Determine the [x, y] coordinate at the center of the cell enclosing the given text.  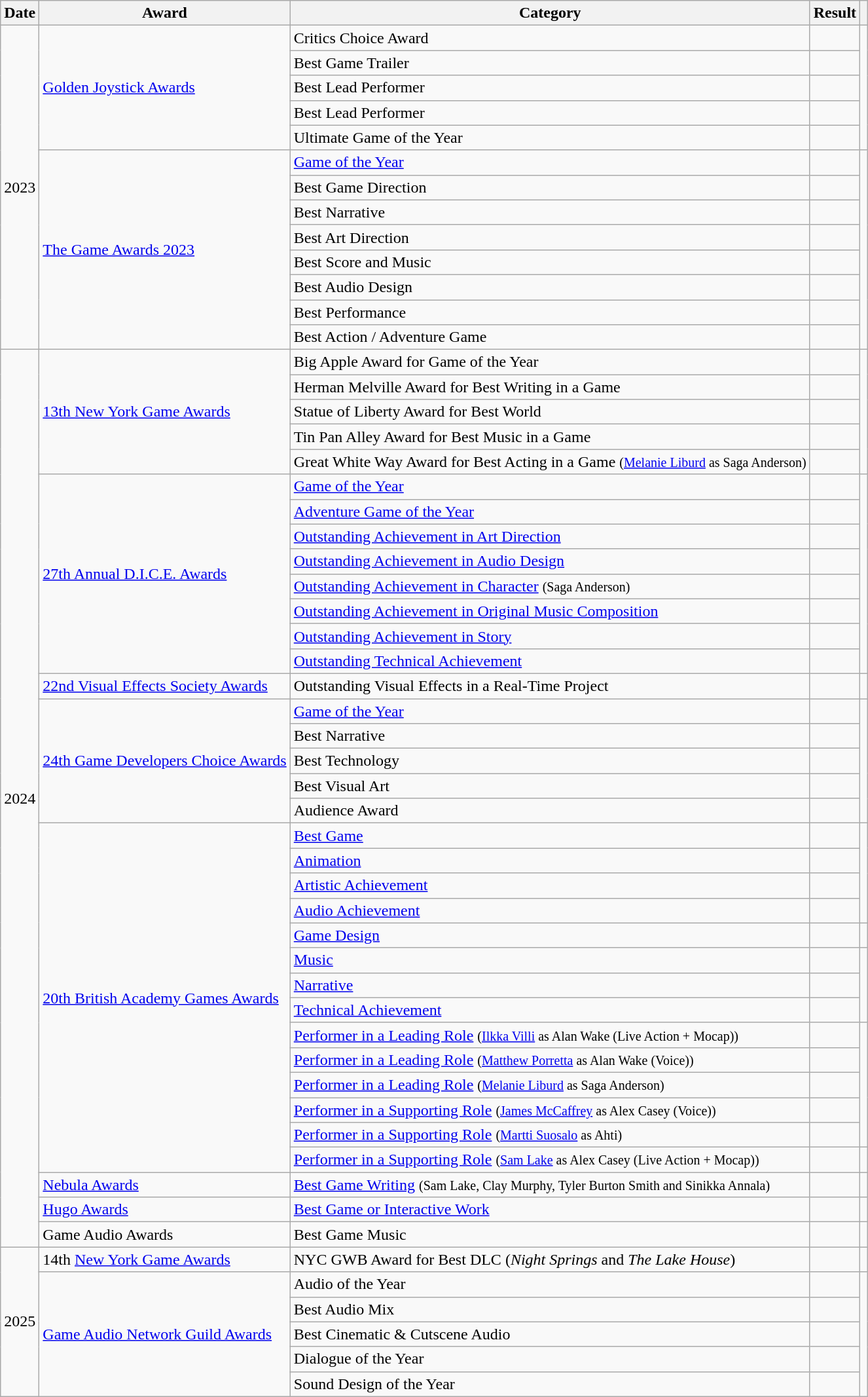
Game Audio Awards [165, 1235]
Audio Achievement [550, 910]
Audience Award [550, 811]
Outstanding Achievement in Story [550, 636]
Big Apple Award for Game of the Year [550, 362]
Technical Achievement [550, 1010]
Performer in a Leading Role (Melanie Liburd as Saga Anderson) [550, 1085]
Outstanding Visual Effects in a Real-Time Project [550, 686]
13th New York Game Awards [165, 412]
Game Audio Network Guild Awards [165, 1334]
Award [165, 13]
Best Action / Adventure Game [550, 337]
Outstanding Achievement in Art Direction [550, 536]
Outstanding Achievement in Audio Design [550, 561]
Animation [550, 861]
Adventure Game of the Year [550, 512]
Result [835, 13]
Best Game Direction [550, 187]
Great White Way Award for Best Acting in a Game (Melanie Liburd as Saga Anderson) [550, 462]
Narrative [550, 985]
Statue of Liberty Award for Best World [550, 412]
Best Game Music [550, 1235]
Ultimate Game of the Year [550, 138]
Best Visual Art [550, 786]
Tin Pan Alley Award for Best Music in a Game [550, 437]
Date [20, 13]
Performer in a Leading Role (Ilkka Villi as Alan Wake (Live Action + Mocap)) [550, 1035]
Artistic Achievement [550, 885]
Hugo Awards [165, 1210]
Audio of the Year [550, 1284]
2024 [20, 798]
14th New York Game Awards [165, 1259]
Dialogue of the Year [550, 1359]
The Game Awards 2023 [165, 250]
2023 [20, 187]
Critics Choice Award [550, 38]
Performer in a Leading Role (Matthew Porretta as Alan Wake (Voice)) [550, 1060]
Best Game or Interactive Work [550, 1210]
Herman Melville Award for Best Writing in a Game [550, 387]
24th Game Developers Choice Awards [165, 760]
Best Audio Design [550, 287]
Performer in a Supporting Role (Sam Lake as Alex Casey (Live Action + Mocap)) [550, 1160]
Best Performance [550, 312]
NYC GWB Award for Best DLC (Night Springs and The Lake House) [550, 1259]
Category [550, 13]
Performer in a Supporting Role (Martti Suosalo as Ahti) [550, 1135]
2025 [20, 1322]
Best Technology [550, 761]
Best Score and Music [550, 262]
Outstanding Technical Achievement [550, 661]
Outstanding Achievement in Character (Saga Anderson) [550, 586]
Game Design [550, 935]
Best Game [550, 836]
Best Cinematic & Cutscene Audio [550, 1334]
Best Art Direction [550, 237]
Golden Joystick Awards [165, 88]
22nd Visual Effects Society Awards [165, 686]
20th British Academy Games Awards [165, 998]
Nebula Awards [165, 1185]
Best Game Trailer [550, 63]
Sound Design of the Year [550, 1384]
Best Audio Mix [550, 1309]
Best Game Writing (Sam Lake, Clay Murphy, Tyler Burton Smith and Sinikka Annala) [550, 1185]
Performer in a Supporting Role (James McCaffrey as Alex Casey (Voice)) [550, 1110]
27th Annual D.I.C.E. Awards [165, 574]
Music [550, 960]
Outstanding Achievement in Original Music Composition [550, 611]
